Pinpoint the cell where the given text exists, returning its [X, Y] midpoint coordinate. 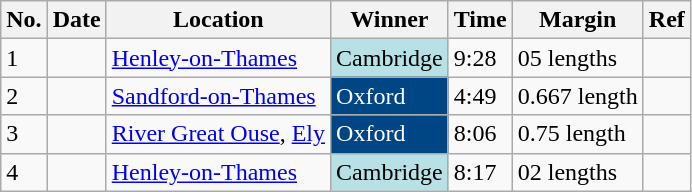
Winner [390, 20]
2 [24, 96]
4 [24, 172]
Time [480, 20]
No. [24, 20]
Margin [578, 20]
Ref [666, 20]
0.75 length [578, 134]
05 lengths [578, 58]
8:17 [480, 172]
9:28 [480, 58]
02 lengths [578, 172]
Sandford-on-Thames [218, 96]
Date [76, 20]
0.667 length [578, 96]
1 [24, 58]
4:49 [480, 96]
River Great Ouse, Ely [218, 134]
Location [218, 20]
8:06 [480, 134]
3 [24, 134]
